For the text-containing cell, return its midpoint in [x, y] coordinate format. 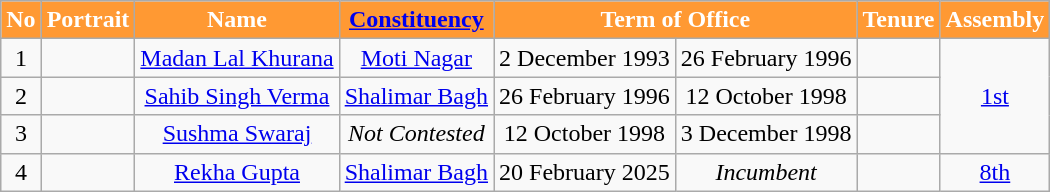
Assembly [995, 20]
Term of Office [676, 20]
8th [995, 172]
2 December 1993 [585, 58]
Incumbent [766, 172]
Rekha Gupta [237, 172]
3 [21, 134]
1 [21, 58]
No [21, 20]
2 [21, 96]
Sahib Singh Verma [237, 96]
1st [995, 96]
Name [237, 20]
3 December 1998 [766, 134]
20 February 2025 [585, 172]
Madan Lal Khurana [237, 58]
Sushma Swaraj [237, 134]
Constituency [416, 20]
Portrait [88, 20]
Moti Nagar [416, 58]
Tenure [898, 20]
4 [21, 172]
Not Contested [416, 134]
